Return the (X, Y) coordinate for the center point of the cell that contains the specified text.  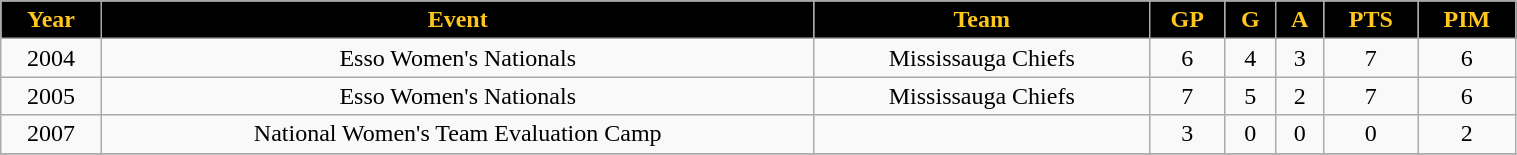
GP (1187, 20)
2007 (52, 134)
4 (1250, 58)
5 (1250, 96)
Event (458, 20)
A (1300, 20)
National Women's Team Evaluation Camp (458, 134)
2004 (52, 58)
G (1250, 20)
Team (982, 20)
Year (52, 20)
2005 (52, 96)
PTS (1371, 20)
PIM (1467, 20)
